Provide the [x, y] coordinate of the cell's center where the given text is located.  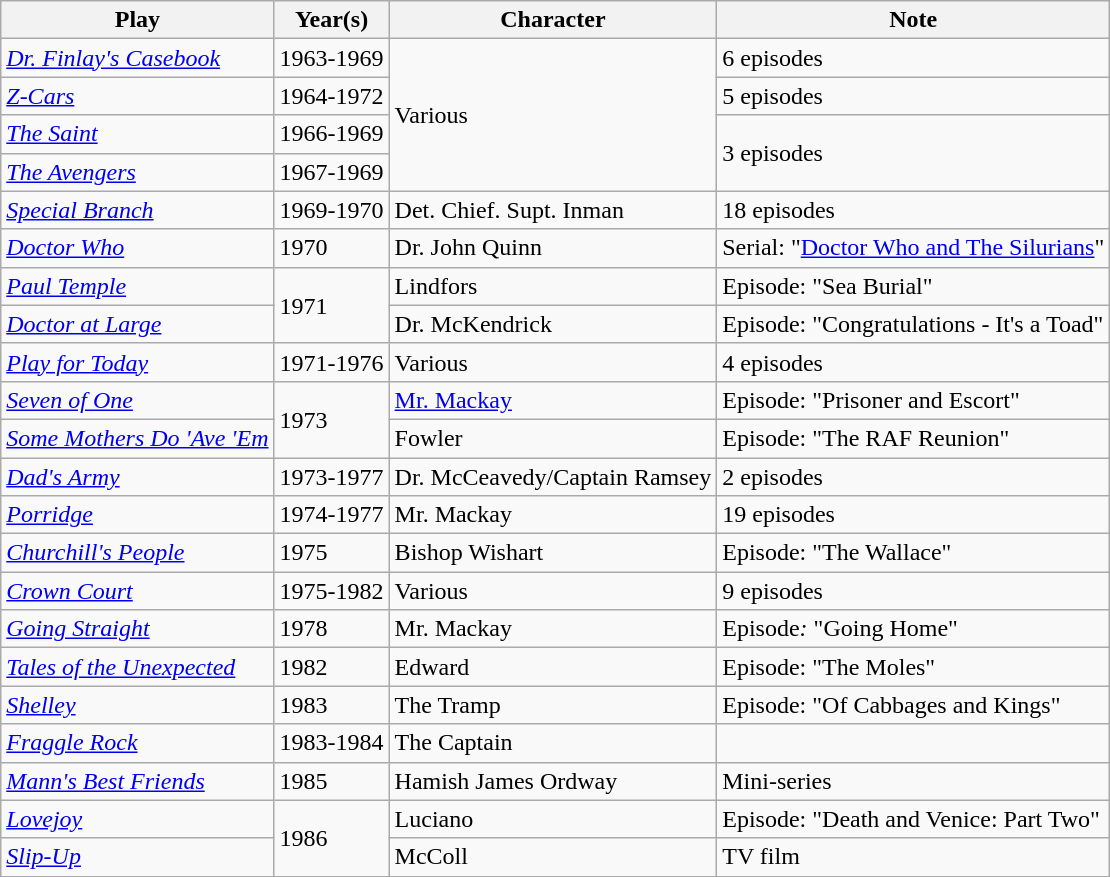
Year(s) [332, 20]
1986 [332, 838]
1978 [332, 629]
4 episodes [914, 362]
1983 [332, 705]
Episode: "Of Cabbages and Kings" [914, 705]
1966-1969 [332, 134]
Dr. Finlay's Casebook [138, 58]
Episode: "Prisoner and Escort" [914, 400]
Episode: "The Moles" [914, 667]
Going Straight [138, 629]
1971-1976 [332, 362]
Episode: "Death and Venice: Part Two" [914, 819]
Crown Court [138, 591]
1983-1984 [332, 743]
The Avengers [138, 172]
1974-1977 [332, 515]
The Saint [138, 134]
Dr. John Quinn [553, 248]
1964-1972 [332, 96]
3 episodes [914, 153]
5 episodes [914, 96]
Dr. McKendrick [553, 324]
Mini-series [914, 781]
Character [553, 20]
19 episodes [914, 515]
Hamish James Ordway [553, 781]
1975 [332, 553]
Episode: "Congratulations - It's a Toad" [914, 324]
Serial: "Doctor Who and The Silurians" [914, 248]
Mann's Best Friends [138, 781]
Shelley [138, 705]
Note [914, 20]
TV film [914, 857]
1971 [332, 305]
1973 [332, 419]
1970 [332, 248]
Lindfors [553, 286]
Seven of One [138, 400]
McColl [553, 857]
Tales of the Unexpected [138, 667]
1963-1969 [332, 58]
1967-1969 [332, 172]
1969-1970 [332, 210]
2 episodes [914, 477]
Dr. McCeavedy/Captain Ramsey [553, 477]
Episode: "Sea Burial" [914, 286]
Porridge [138, 515]
Fraggle Rock [138, 743]
Z-Cars [138, 96]
Episode: "The RAF Reunion" [914, 438]
Det. Chief. Supt. Inman [553, 210]
1982 [332, 667]
Episode: "The Wallace" [914, 553]
Edward [553, 667]
Fowler [553, 438]
Paul Temple [138, 286]
1973-1977 [332, 477]
Play for Today [138, 362]
Lovejoy [138, 819]
Luciano [553, 819]
Some Mothers Do 'Ave 'Em [138, 438]
9 episodes [914, 591]
The Captain [553, 743]
Slip-Up [138, 857]
6 episodes [914, 58]
18 episodes [914, 210]
Dad's Army [138, 477]
Episode: "Going Home" [914, 629]
The Tramp [553, 705]
Doctor at Large [138, 324]
1975-1982 [332, 591]
Special Branch [138, 210]
Churchill's People [138, 553]
Play [138, 20]
1985 [332, 781]
Bishop Wishart [553, 553]
Doctor Who [138, 248]
